Scan for the cell matching the given text and deliver its (X, Y) coordinate at center. 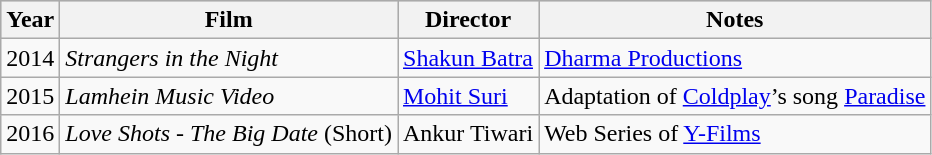
2014 (30, 58)
2016 (30, 134)
Lamhein Music Video (229, 96)
Love Shots - The Big Date (Short) (229, 134)
Film (229, 20)
Notes (735, 20)
Ankur Tiwari (468, 134)
2015 (30, 96)
Shakun Batra (468, 58)
Director (468, 20)
Adaptation of Coldplay’s song Paradise (735, 96)
Strangers in the Night (229, 58)
Mohit Suri (468, 96)
Dharma Productions (735, 58)
Year (30, 20)
Web Series of Y-Films (735, 134)
